Detect which cell encompasses the target text, then output its (X, Y) center coordinate. 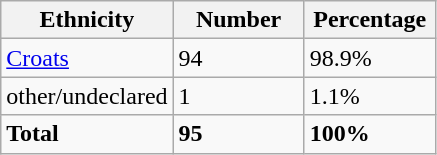
Ethnicity (87, 20)
1.1% (370, 96)
Number (238, 20)
98.9% (370, 58)
Total (87, 134)
Croats (87, 58)
1 (238, 96)
95 (238, 134)
100% (370, 134)
Percentage (370, 20)
other/undeclared (87, 96)
94 (238, 58)
